Extract the (X, Y) coordinate from the center of the cell holding the provided text.  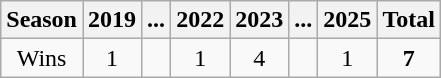
Wins (42, 58)
2023 (260, 20)
Season (42, 20)
7 (409, 58)
4 (260, 58)
Total (409, 20)
2022 (200, 20)
2025 (348, 20)
2019 (112, 20)
